Detect which cell encompasses the target text, then output its (X, Y) center coordinate. 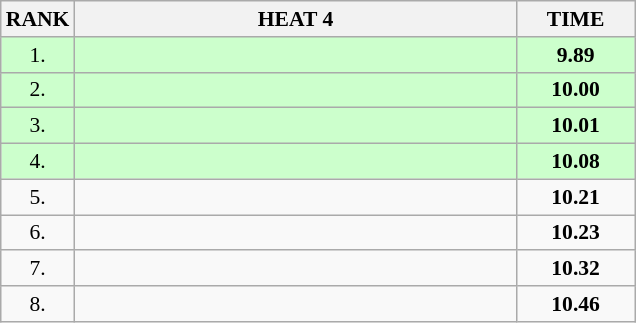
10.00 (576, 90)
10.23 (576, 233)
2. (38, 90)
5. (38, 197)
3. (38, 126)
9.89 (576, 55)
RANK (38, 19)
8. (38, 304)
6. (38, 233)
10.21 (576, 197)
4. (38, 162)
HEAT 4 (295, 19)
10.32 (576, 269)
1. (38, 55)
10.08 (576, 162)
TIME (576, 19)
10.01 (576, 126)
10.46 (576, 304)
7. (38, 269)
